Scan for the cell matching the given text and deliver its (X, Y) coordinate at center. 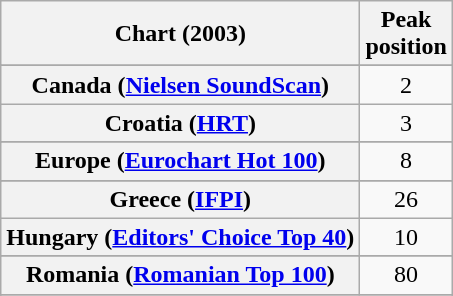
26 (406, 199)
10 (406, 237)
3 (406, 123)
Romania (Romanian Top 100) (180, 275)
Hungary (Editors' Choice Top 40) (180, 237)
2 (406, 85)
Chart (2003) (180, 34)
Europe (Eurochart Hot 100) (180, 161)
Peakposition (406, 34)
Greece (IFPI) (180, 199)
8 (406, 161)
80 (406, 275)
Croatia (HRT) (180, 123)
Canada (Nielsen SoundScan) (180, 85)
